Identify which cell holds the provided text, then report its (x, y) central coordinate. 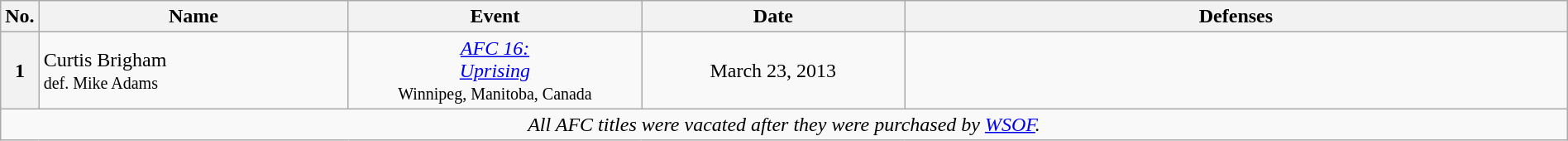
1 (20, 70)
AFC 16:UprisingWinnipeg, Manitoba, Canada (495, 70)
March 23, 2013 (773, 70)
Event (495, 17)
All AFC titles were vacated after they were purchased by WSOF. (784, 124)
Date (773, 17)
No. (20, 17)
Defenses (1236, 17)
Curtis Brighamdef. Mike Adams (194, 70)
Name (194, 17)
